Locate the cell with the specified text and output its (X, Y) center coordinate. 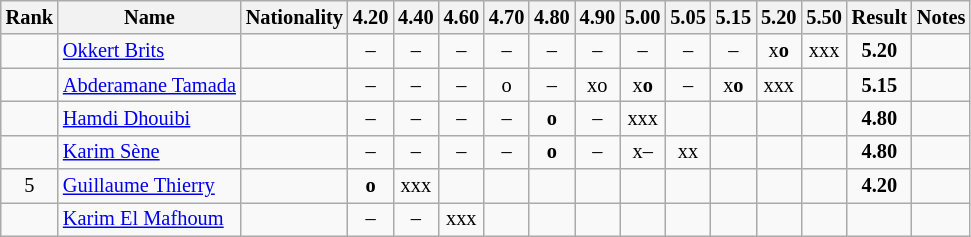
Notes (941, 17)
5.00 (642, 17)
5.50 (824, 17)
Karim El Mafhoum (150, 219)
4.40 (416, 17)
xx (688, 152)
Rank (30, 17)
Nationality (294, 17)
Guillaume Thierry (150, 186)
Abderamane Tamada (150, 85)
4.90 (598, 17)
Hamdi Dhouibi (150, 118)
Okkert Brits (150, 51)
Name (150, 17)
4.60 (462, 17)
5 (30, 186)
x– (642, 152)
Result (880, 17)
4.70 (506, 17)
Karim Sène (150, 152)
5.05 (688, 17)
